Return the (x, y) coordinate for the center point of the cell that contains the specified text.  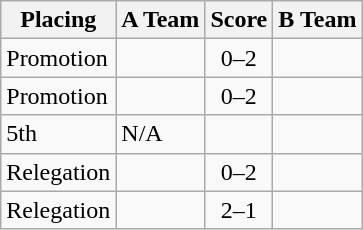
B Team (318, 20)
2–1 (239, 210)
Placing (58, 20)
5th (58, 134)
Score (239, 20)
N/A (160, 134)
A Team (160, 20)
